For the text-containing cell, return its midpoint in [X, Y] coordinate format. 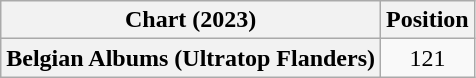
Chart (2023) [191, 20]
121 [428, 58]
Belgian Albums (Ultratop Flanders) [191, 58]
Position [428, 20]
